From the cell containing the given text, extract its center point as (x, y) coordinate. 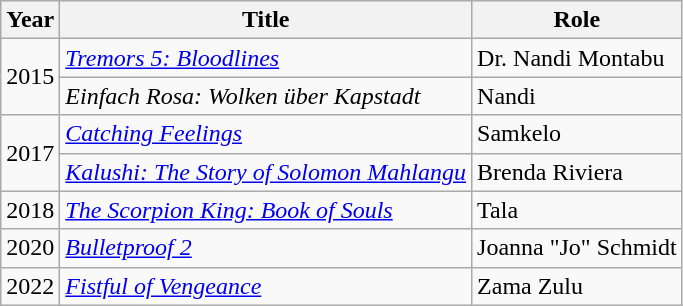
2017 (30, 153)
The Scorpion King: Book of Souls (266, 210)
2022 (30, 286)
Joanna "Jo" Schmidt (578, 248)
2020 (30, 248)
2018 (30, 210)
Brenda Riviera (578, 172)
Zama Zulu (578, 286)
2015 (30, 77)
Bulletproof 2 (266, 248)
Samkelo (578, 134)
Dr. Nandi Montabu (578, 58)
Role (578, 20)
Tala (578, 210)
Year (30, 20)
Catching Feelings (266, 134)
Kalushi: The Story of Solomon Mahlangu (266, 172)
Fistful of Vengeance (266, 286)
Tremors 5: Bloodlines (266, 58)
Title (266, 20)
Einfach Rosa: Wolken über Kapstadt (266, 96)
Nandi (578, 96)
